Identify which cell holds the provided text, then report its (X, Y) central coordinate. 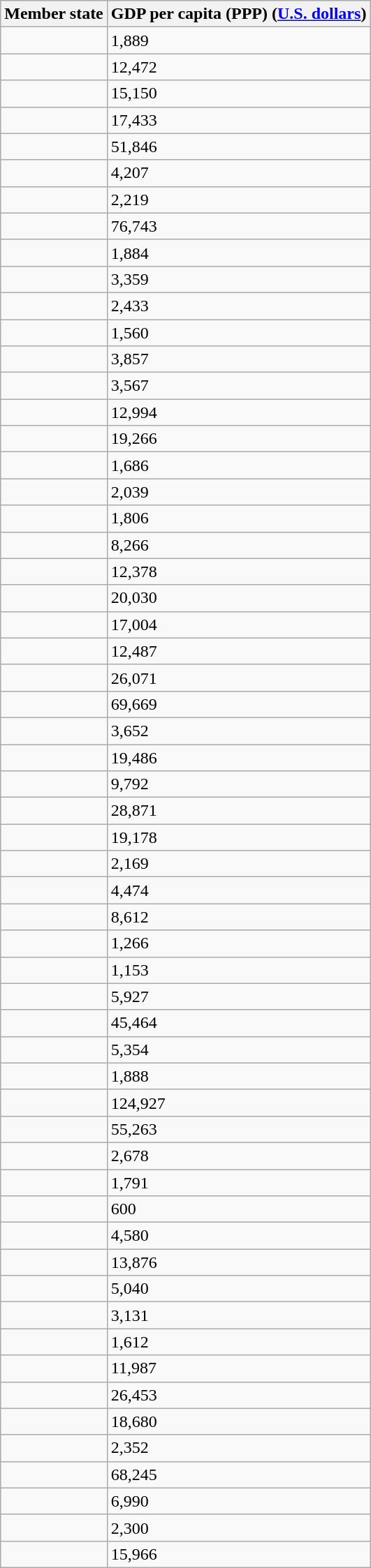
1,884 (239, 253)
18,680 (239, 1421)
1,266 (239, 943)
5,927 (239, 996)
51,846 (239, 147)
5,040 (239, 1289)
1,560 (239, 333)
19,178 (239, 837)
26,453 (239, 1395)
19,266 (239, 439)
76,743 (239, 226)
19,486 (239, 757)
2,169 (239, 864)
600 (239, 1209)
1,791 (239, 1183)
68,245 (239, 1474)
9,792 (239, 784)
5,354 (239, 1050)
12,472 (239, 67)
124,927 (239, 1103)
1,686 (239, 465)
69,669 (239, 704)
26,071 (239, 678)
12,378 (239, 572)
1,888 (239, 1076)
12,994 (239, 412)
3,857 (239, 359)
3,567 (239, 386)
6,990 (239, 1501)
4,207 (239, 173)
3,652 (239, 731)
2,039 (239, 492)
3,359 (239, 279)
4,580 (239, 1236)
45,464 (239, 1023)
11,987 (239, 1368)
2,219 (239, 200)
12,487 (239, 651)
3,131 (239, 1315)
17,004 (239, 625)
Member state (54, 14)
GDP per capita (PPP) (U.S. dollars) (239, 14)
1,612 (239, 1342)
15,150 (239, 94)
1,806 (239, 518)
15,966 (239, 1554)
2,433 (239, 306)
20,030 (239, 598)
1,889 (239, 40)
55,263 (239, 1129)
2,678 (239, 1156)
2,300 (239, 1528)
8,266 (239, 545)
28,871 (239, 811)
13,876 (239, 1262)
4,474 (239, 890)
1,153 (239, 970)
8,612 (239, 917)
2,352 (239, 1448)
17,433 (239, 120)
